Extract the [X, Y] coordinate from the center of the cell holding the provided text.  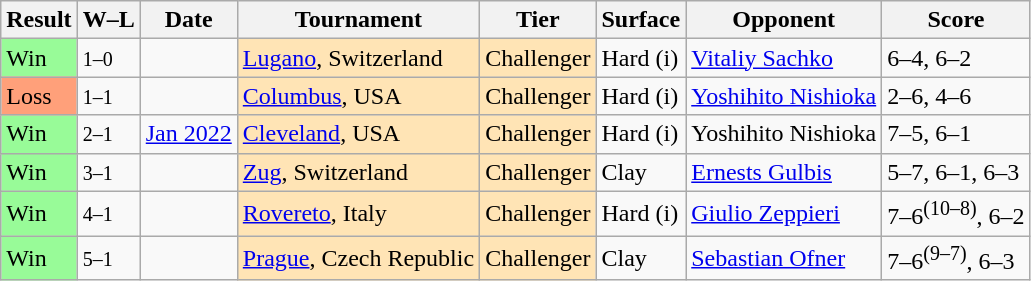
Sebastian Ofner [784, 258]
Giulio Zeppieri [784, 214]
Prague, Czech Republic [358, 258]
2–6, 4–6 [956, 96]
Columbus, USA [358, 96]
W–L [108, 20]
Lugano, Switzerland [358, 58]
Score [956, 20]
Rovereto, Italy [358, 214]
Opponent [784, 20]
Zug, Switzerland [358, 172]
7–6(10–8), 6–2 [956, 214]
Surface [641, 20]
Loss [39, 96]
Tournament [358, 20]
Date [188, 20]
Cleveland, USA [358, 134]
Vitaliy Sachko [784, 58]
5–7, 6–1, 6–3 [956, 172]
3–1 [108, 172]
7–5, 6–1 [956, 134]
4–1 [108, 214]
1–0 [108, 58]
Tier [538, 20]
Ernests Gulbis [784, 172]
1–1 [108, 96]
Result [39, 20]
7–6(9–7), 6–3 [956, 258]
Jan 2022 [188, 134]
5–1 [108, 258]
6–4, 6–2 [956, 58]
2–1 [108, 134]
